Scan for the cell matching the given text and deliver its (X, Y) coordinate at center. 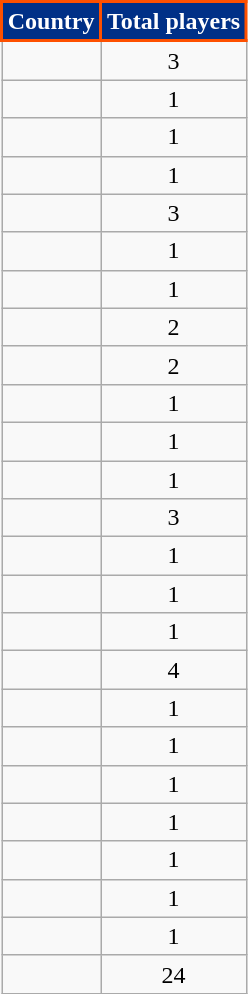
Total players (174, 22)
24 (174, 974)
4 (174, 670)
Country (52, 22)
